Output the (X, Y) coordinate of the center of the cell containing the given text.  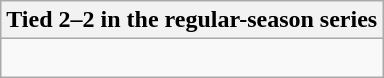
Tied 2–2 in the regular-season series (192, 20)
